Pinpoint the cell where the given text exists, returning its [x, y] midpoint coordinate. 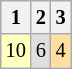
4 [61, 51]
2 [41, 17]
10 [16, 51]
3 [61, 17]
6 [41, 51]
1 [16, 17]
